Detect which cell encompasses the target text, then output its (X, Y) center coordinate. 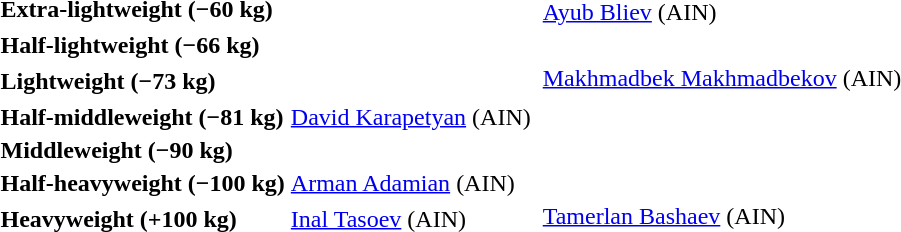
David Karapetyan (AIN) (410, 117)
Arman Adamian (AIN) (410, 183)
